Capture the cell that displays the provided text and extract its [X, Y] central coordinate. 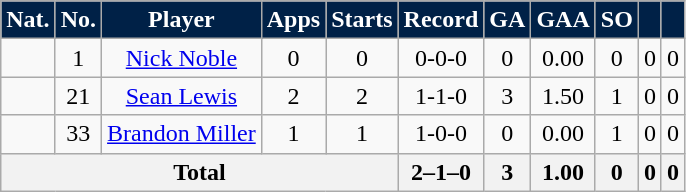
Brandon Miller [182, 134]
21 [78, 96]
Nick Noble [182, 58]
1-0-0 [441, 134]
Nat. [28, 20]
Player [182, 20]
1.50 [563, 96]
Sean Lewis [182, 96]
GAA [563, 20]
0-0-0 [441, 58]
Starts [362, 20]
SO [616, 20]
No. [78, 20]
1.00 [563, 172]
Apps [293, 20]
Total [200, 172]
1-1-0 [441, 96]
33 [78, 134]
Record [441, 20]
2–1–0 [441, 172]
GA [508, 20]
